Identify which cell holds the provided text, then report its [X, Y] central coordinate. 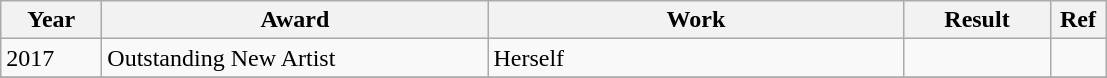
Year [52, 20]
Award [295, 20]
Herself [696, 58]
2017 [52, 58]
Outstanding New Artist [295, 58]
Ref [1078, 20]
Work [696, 20]
Result [977, 20]
